For the text-containing cell, return its midpoint in (x, y) coordinate format. 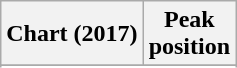
Peak position (189, 34)
Chart (2017) (72, 34)
